Find where the given text appears and provide that cell's center as [x, y] coordinate. 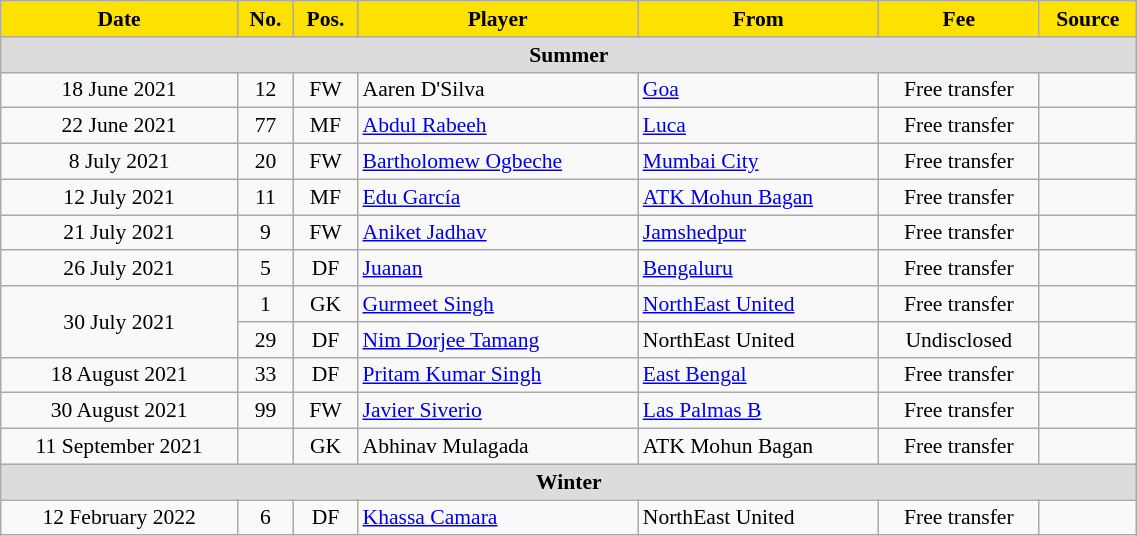
22 June 2021 [120, 126]
30 July 2021 [120, 322]
Summer [569, 55]
Source [1088, 19]
21 July 2021 [120, 233]
20 [265, 162]
12 July 2021 [120, 197]
Date [120, 19]
77 [265, 126]
Juanan [497, 269]
Gurmeet Singh [497, 304]
From [758, 19]
Aaren D'Silva [497, 90]
No. [265, 19]
Bartholomew Ogbeche [497, 162]
Aniket Jadhav [497, 233]
Goa [758, 90]
Fee [959, 19]
18 June 2021 [120, 90]
Javier Siverio [497, 411]
30 August 2021 [120, 411]
Winter [569, 482]
99 [265, 411]
11 [265, 197]
33 [265, 375]
26 July 2021 [120, 269]
9 [265, 233]
18 August 2021 [120, 375]
Khassa Camara [497, 518]
29 [265, 340]
Mumbai City [758, 162]
12 February 2022 [120, 518]
Nim Dorjee Tamang [497, 340]
8 July 2021 [120, 162]
Abhinav Mulagada [497, 447]
Jamshedpur [758, 233]
5 [265, 269]
East Bengal [758, 375]
Abdul Rabeeh [497, 126]
11 September 2021 [120, 447]
Edu García [497, 197]
Player [497, 19]
1 [265, 304]
6 [265, 518]
Las Palmas B [758, 411]
Bengaluru [758, 269]
Luca [758, 126]
Pos. [325, 19]
Pritam Kumar Singh [497, 375]
Undisclosed [959, 340]
12 [265, 90]
